Determine the (X, Y) coordinate at the center of the cell enclosing the given text.  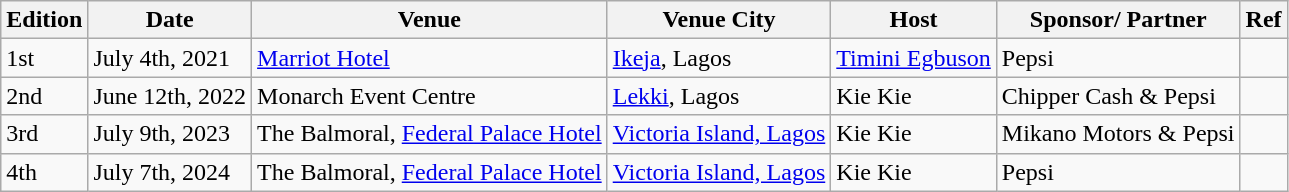
2nd (44, 96)
July 7th, 2024 (170, 172)
Venue (430, 20)
Ref (1264, 20)
Ikeja, Lagos (719, 58)
July 9th, 2023 (170, 134)
3rd (44, 134)
July 4th, 2021 (170, 58)
Lekki, Lagos (719, 96)
Chipper Cash & Pepsi (1118, 96)
Host (914, 20)
1st (44, 58)
Venue City (719, 20)
June 12th, 2022 (170, 96)
Sponsor/ Partner (1118, 20)
4th (44, 172)
Date (170, 20)
Edition (44, 20)
Marriot Hotel (430, 58)
Timini Egbuson (914, 58)
Monarch Event Centre (430, 96)
Mikano Motors & Pepsi (1118, 134)
